Determine the [x, y] coordinate at the center of the cell enclosing the given text.  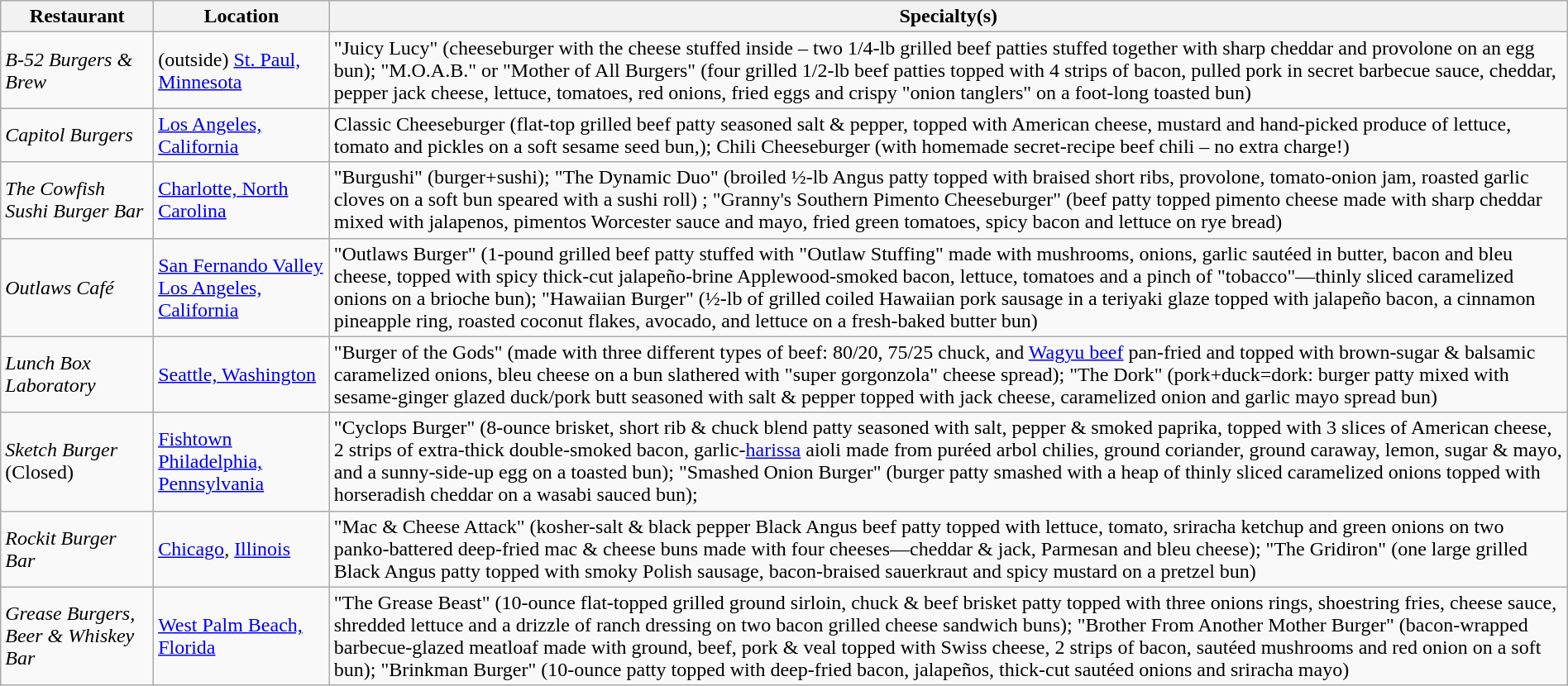
Fishtown Philadelphia, Pennsylvania [241, 461]
San Fernando Valley Los Angeles, California [241, 288]
Charlotte, North Carolina [241, 200]
Chicago, Illinois [241, 549]
The Cowfish Sushi Burger Bar [78, 200]
Location [241, 17]
Los Angeles, California [241, 136]
Rockit Burger Bar [78, 549]
Outlaws Café [78, 288]
Grease Burgers, Beer & Whiskey Bar [78, 636]
Capitol Burgers [78, 136]
Lunch Box Laboratory [78, 374]
Restaurant [78, 17]
Seattle, Washington [241, 374]
(outside) St. Paul, Minnesota [241, 70]
B-52 Burgers & Brew [78, 70]
West Palm Beach, Florida [241, 636]
Sketch Burger (Closed) [78, 461]
Specialty(s) [948, 17]
